Output the [x, y] coordinate of the center of the cell containing the given text.  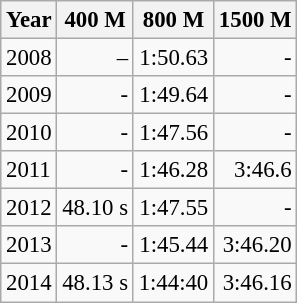
Year [29, 20]
48.10 s [95, 208]
– [95, 58]
48.13 s [95, 283]
1:50.63 [173, 58]
2014 [29, 283]
2011 [29, 170]
800 M [173, 20]
1500 M [256, 20]
2008 [29, 58]
3:46.6 [256, 170]
400 M [95, 20]
1:46.28 [173, 170]
1:44:40 [173, 283]
2010 [29, 133]
1:47.55 [173, 208]
1:45.44 [173, 245]
2009 [29, 95]
3:46.20 [256, 245]
1:49.64 [173, 95]
3:46.16 [256, 283]
2013 [29, 245]
2012 [29, 208]
1:47.56 [173, 133]
